Output the [X, Y] coordinate of the center of the cell containing the given text.  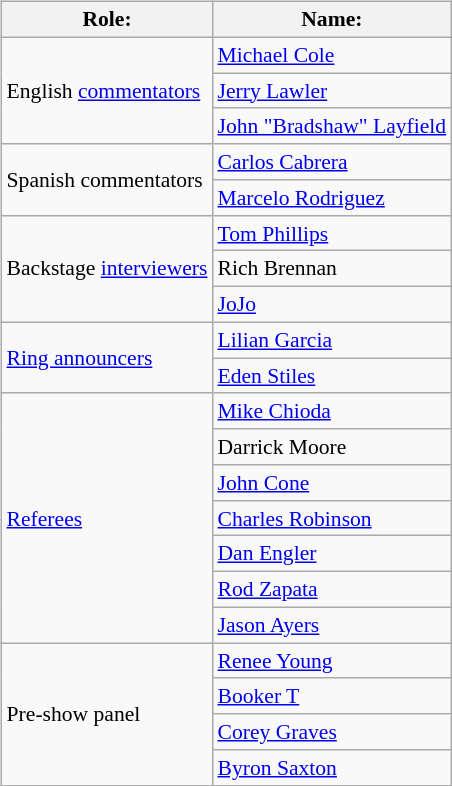
Rod Zapata [332, 590]
Byron Saxton [332, 768]
Name: [332, 20]
English commentators [108, 90]
Renee Young [332, 661]
Dan Engler [332, 554]
Lilian Garcia [332, 340]
Role: [108, 20]
Marcelo Rodriguez [332, 198]
Ring announcers [108, 358]
Pre-show panel [108, 714]
JoJo [332, 305]
Darrick Moore [332, 447]
John "Bradshaw" Layfield [332, 126]
Jason Ayers [332, 625]
Mike Chioda [332, 411]
Backstage interviewers [108, 268]
John Cone [332, 483]
Michael Cole [332, 55]
Spanish commentators [108, 180]
Charles Robinson [332, 518]
Jerry Lawler [332, 91]
Eden Stiles [332, 376]
Tom Phillips [332, 233]
Referees [108, 518]
Booker T [332, 696]
Rich Brennan [332, 269]
Carlos Cabrera [332, 162]
Corey Graves [332, 732]
